Identify which cell holds the provided text, then report its [x, y] central coordinate. 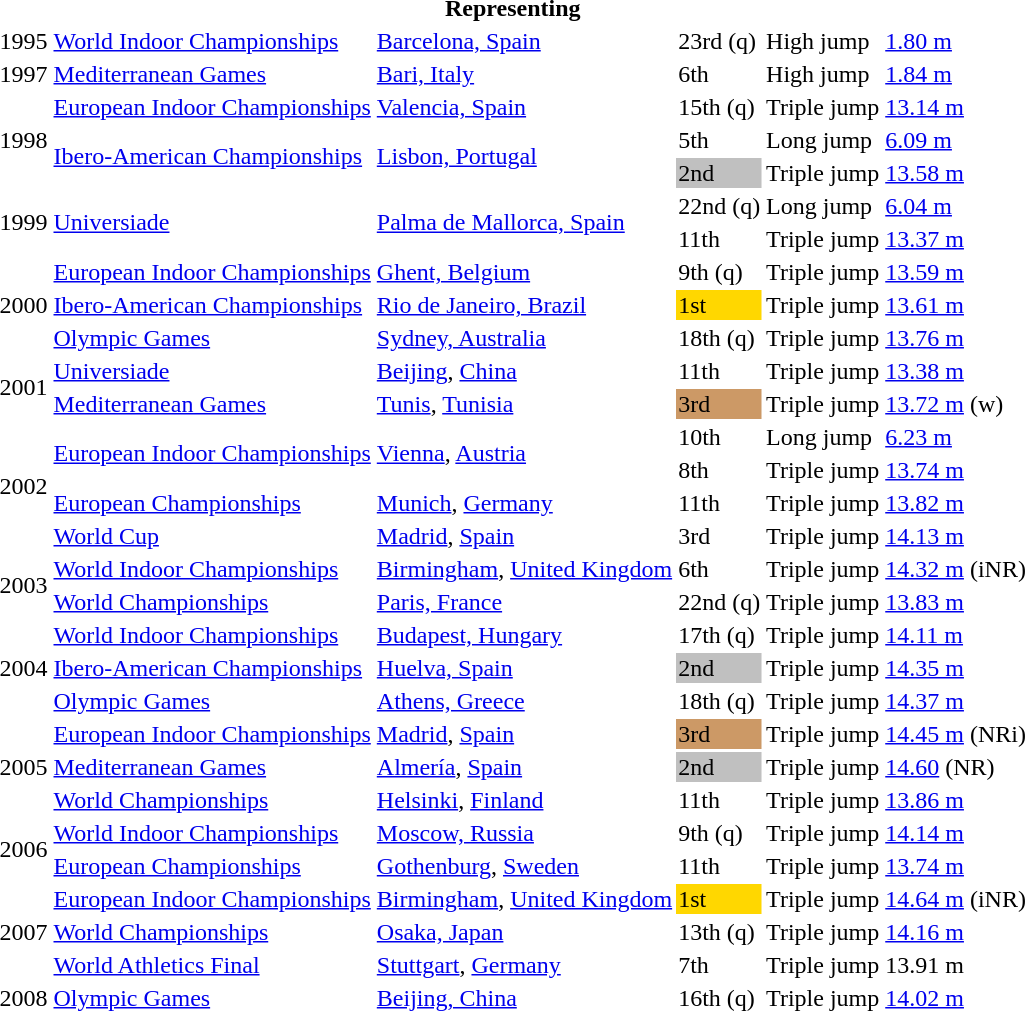
Stuttgart, Germany [524, 965]
8th [720, 470]
Beijing, China [524, 371]
Lisbon, Portugal [524, 156]
Munich, Germany [524, 503]
Palma de Mallorca, Spain [524, 222]
23rd (q) [720, 41]
13th (q) [720, 932]
15th (q) [720, 107]
Sydney, Australia [524, 338]
Rio de Janeiro, Brazil [524, 305]
Barcelona, Spain [524, 41]
Huelva, Spain [524, 668]
Athens, Greece [524, 701]
Valencia, Spain [524, 107]
Gothenburg, Sweden [524, 866]
Almería, Spain [524, 767]
World Athletics Final [212, 965]
Paris, France [524, 602]
10th [720, 437]
Budapest, Hungary [524, 635]
17th (q) [720, 635]
World Cup [212, 536]
Vienna, Austria [524, 454]
Ghent, Belgium [524, 272]
Osaka, Japan [524, 932]
Moscow, Russia [524, 833]
7th [720, 965]
Helsinki, Finland [524, 800]
Tunis, Tunisia [524, 404]
Bari, Italy [524, 74]
5th [720, 140]
